Return [X, Y] of the center of cell containing provided text 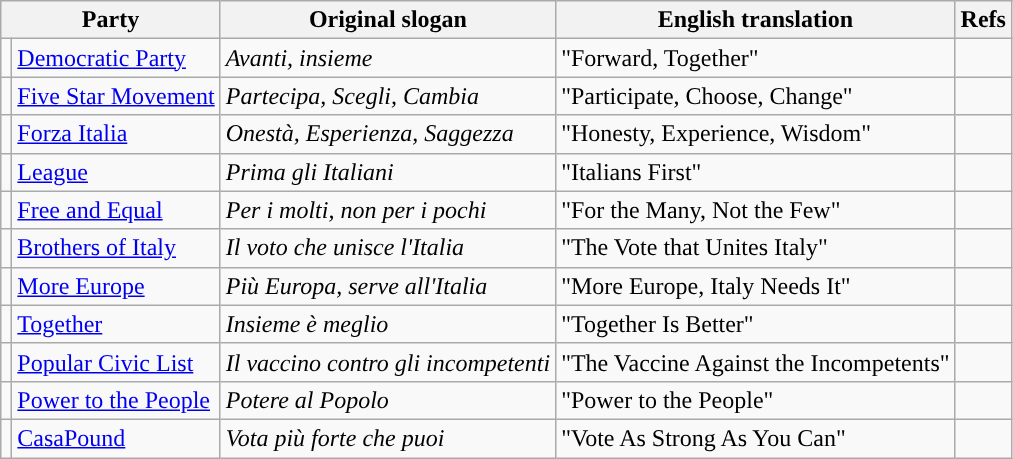
Prima gli Italiani [388, 172]
Avanti, insieme [388, 58]
Refs [983, 20]
Insieme è meglio [388, 324]
Brothers of Italy [116, 248]
Vota più forte che puoi [388, 438]
Onestà, Esperienza, Saggezza [388, 134]
Together [116, 324]
"More Europe, Italy Needs It" [756, 286]
Il vaccino contro gli incompetenti [388, 362]
Per i molti, non per i pochi [388, 210]
Il voto che unisce l'Italia [388, 248]
CasaPound [116, 438]
"Italians First" [756, 172]
"Participate, Choose, Change" [756, 96]
"Vote As Strong As You Can" [756, 438]
Forza Italia [116, 134]
"Together Is Better" [756, 324]
"The Vote that Unites Italy" [756, 248]
Democratic Party [116, 58]
English translation [756, 20]
"Power to the People" [756, 400]
"The Vaccine Against the Incompetents" [756, 362]
League [116, 172]
Five Star Movement [116, 96]
"For the Many, Not the Few" [756, 210]
Party [110, 20]
Free and Equal [116, 210]
Partecipa, Scegli, Cambia [388, 96]
"Honesty, Experience, Wisdom" [756, 134]
More Europe [116, 286]
Potere al Popolo [388, 400]
"Forward, Together" [756, 58]
Popular Civic List [116, 362]
Original slogan [388, 20]
Power to the People [116, 400]
Più Europa, serve all'Italia [388, 286]
